For the text-containing cell, return its midpoint in [X, Y] coordinate format. 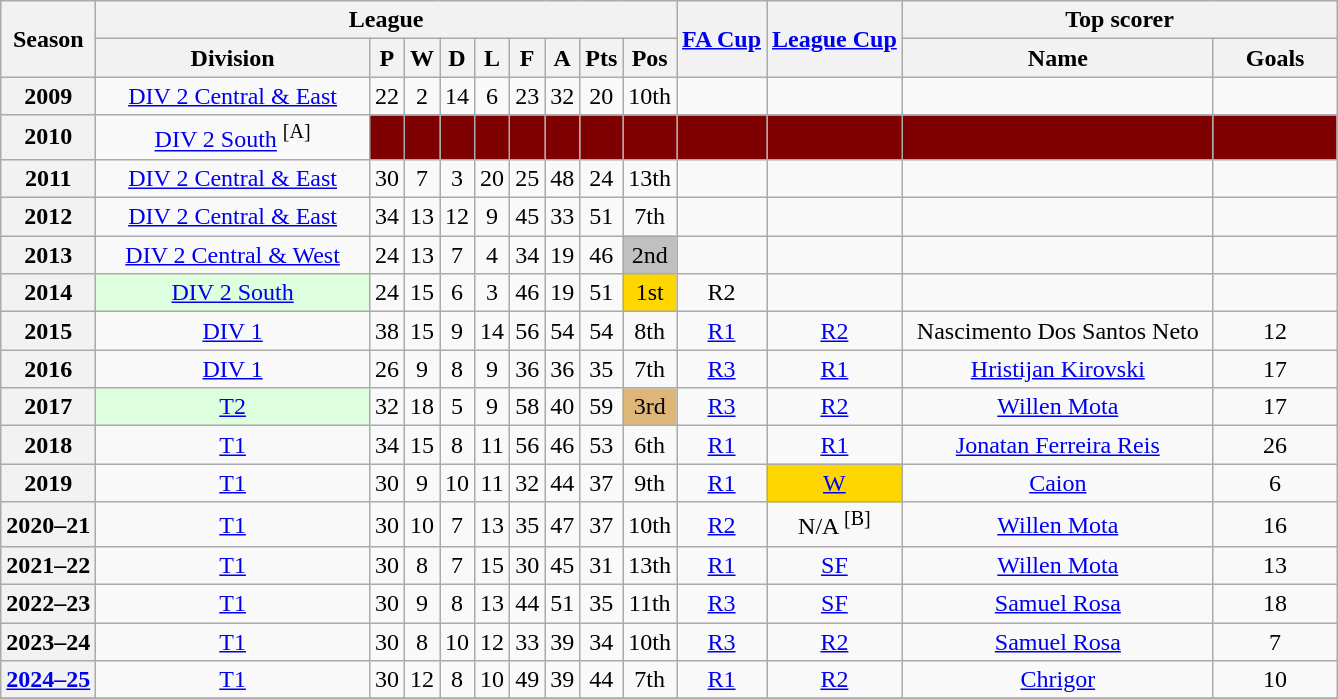
T2 [233, 407]
1st [650, 293]
FA Cup [722, 39]
59 [602, 407]
2019 [48, 483]
Goals [1275, 58]
3rd [650, 407]
Nascimento Dos Santos Neto [1058, 331]
49 [528, 680]
25 [528, 178]
N/A [B] [835, 524]
Top scorer [1120, 20]
48 [562, 178]
16 [1275, 524]
22 [386, 96]
D [458, 58]
23 [528, 96]
2024–25 [48, 680]
2012 [48, 217]
8th [650, 331]
2022–23 [48, 604]
2013 [48, 255]
2018 [48, 445]
2017 [48, 407]
2010 [48, 138]
2023–24 [48, 642]
Division [233, 58]
League [386, 20]
L [492, 58]
2016 [48, 369]
F [528, 58]
53 [602, 445]
11th [650, 604]
2009 [48, 96]
38 [386, 331]
2020–21 [48, 524]
47 [562, 524]
2014 [48, 293]
9th [650, 483]
5 [458, 407]
4 [492, 255]
2 [422, 96]
DIV 2 Central & West [233, 255]
2021–22 [48, 566]
Jonatan Ferreira Reis [1058, 445]
31 [602, 566]
2nd [650, 255]
Season [48, 39]
Pts [602, 58]
58 [528, 407]
DIV 2 South [233, 293]
League Cup [835, 39]
40 [562, 407]
Hristijan Kirovski [1058, 369]
DIV 2 South [A] [233, 138]
A [562, 58]
P [386, 58]
Name [1058, 58]
Caion [1058, 483]
Chrigor [1058, 680]
2011 [48, 178]
Pos [650, 58]
2015 [48, 331]
6th [650, 445]
